Identify which cell holds the provided text, then report its [X, Y] central coordinate. 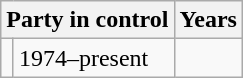
Years [208, 20]
Party in control [88, 20]
1974–present [94, 58]
